Capture the cell that displays the provided text and extract its (X, Y) central coordinate. 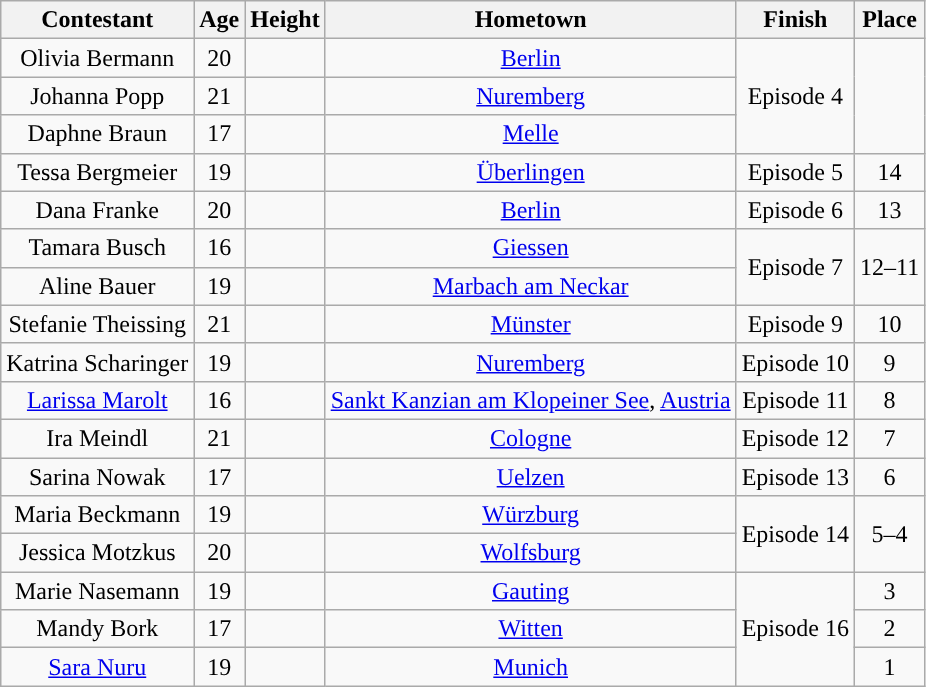
Giessen (530, 248)
1 (890, 667)
Episode 9 (795, 324)
Daphne Braun (98, 134)
Episode 5 (795, 172)
Episode 14 (795, 534)
Place (890, 20)
Melle (530, 134)
Larissa Marolt (98, 400)
9 (890, 362)
Height (285, 20)
Episode 16 (795, 629)
Marbach am Neckar (530, 286)
Age (220, 20)
Maria Beckmann (98, 515)
Wolfsburg (530, 553)
Witten (530, 629)
Stefanie Theissing (98, 324)
Dana Franke (98, 210)
Hometown (530, 20)
Marie Nasemann (98, 591)
5–4 (890, 534)
Munich (530, 667)
14 (890, 172)
Episode 13 (795, 477)
Aline Bauer (98, 286)
13 (890, 210)
Jessica Motzkus (98, 553)
Überlingen (530, 172)
Episode 4 (795, 96)
8 (890, 400)
Würzburg (530, 515)
Sara Nuru (98, 667)
Ira Meindl (98, 438)
Episode 7 (795, 267)
Tessa Bergmeier (98, 172)
3 (890, 591)
Uelzen (530, 477)
Sankt Kanzian am Klopeiner See, Austria (530, 400)
6 (890, 477)
Olivia Bermann (98, 58)
12–11 (890, 267)
10 (890, 324)
7 (890, 438)
2 (890, 629)
Johanna Popp (98, 96)
Episode 11 (795, 400)
Cologne (530, 438)
Episode 10 (795, 362)
Finish (795, 20)
Münster (530, 324)
Mandy Bork (98, 629)
Tamara Busch (98, 248)
Gauting (530, 591)
Episode 6 (795, 210)
Contestant (98, 20)
Katrina Scharinger (98, 362)
Episode 12 (795, 438)
Sarina Nowak (98, 477)
